Return (x, y) of the center of cell containing provided text 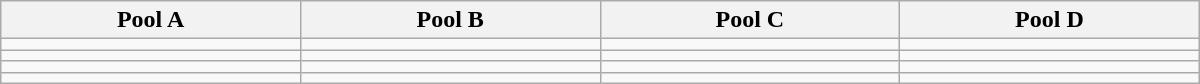
Pool C (750, 20)
Pool D (1050, 20)
Pool B (450, 20)
Pool A (151, 20)
